From the cell containing the given text, extract its center point as (X, Y) coordinate. 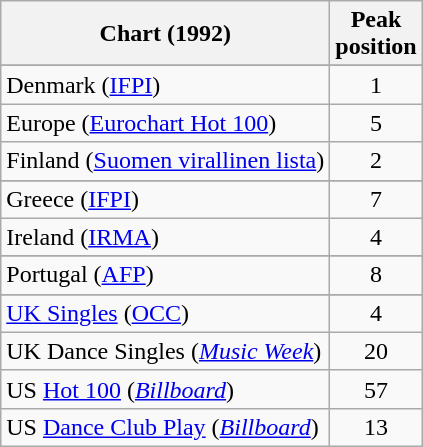
57 (376, 389)
Ireland (IRMA) (166, 237)
UK Singles (OCC) (166, 313)
Europe (Eurochart Hot 100) (166, 123)
Finland (Suomen virallinen lista) (166, 161)
Peakposition (376, 34)
2 (376, 161)
7 (376, 199)
Chart (1992) (166, 34)
20 (376, 351)
8 (376, 275)
13 (376, 427)
Denmark (IFPI) (166, 85)
US Dance Club Play (Billboard) (166, 427)
5 (376, 123)
Greece (IFPI) (166, 199)
Portugal (AFP) (166, 275)
1 (376, 85)
UK Dance Singles (Music Week) (166, 351)
US Hot 100 (Billboard) (166, 389)
